For the text-containing cell, return its midpoint in (x, y) coordinate format. 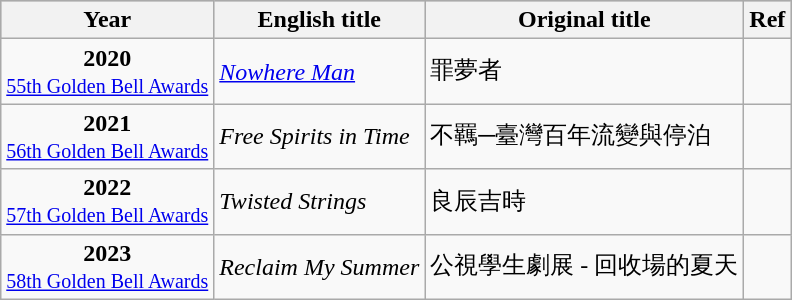
Free Spirits in Time (320, 136)
良辰吉時 (584, 202)
罪夢者 (584, 72)
公視學生劇展 - 回收場的夏天 (584, 266)
Year (108, 20)
English title (320, 20)
Twisted Strings (320, 202)
2021 56th Golden Bell Awards (108, 136)
2022 57th Golden Bell Awards (108, 202)
Original title (584, 20)
Reclaim My Summer (320, 266)
2023 58th Golden Bell Awards (108, 266)
Ref (768, 20)
Nowhere Man (320, 72)
2020 55th Golden Bell Awards (108, 72)
不羈─臺灣百年流變與停泊 (584, 136)
